Return the [x, y] coordinate for the center point of the cell that contains the specified text.  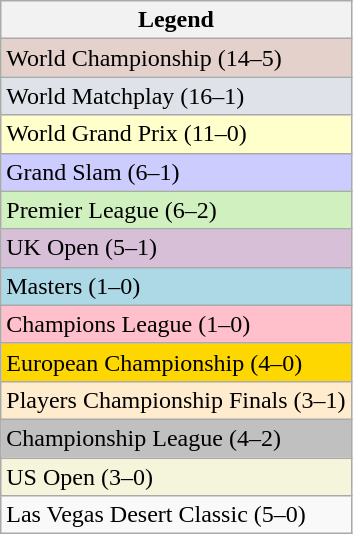
World Matchplay (16–1) [176, 96]
US Open (3–0) [176, 477]
Premier League (6–2) [176, 210]
World Grand Prix (11–0) [176, 134]
Las Vegas Desert Classic (5–0) [176, 515]
World Championship (14–5) [176, 58]
Grand Slam (6–1) [176, 172]
Champions League (1–0) [176, 324]
Legend [176, 20]
Championship League (4–2) [176, 438]
European Championship (4–0) [176, 362]
UK Open (5–1) [176, 248]
Masters (1–0) [176, 286]
Players Championship Finals (3–1) [176, 400]
